Pinpoint the cell where the given text exists, returning its [x, y] midpoint coordinate. 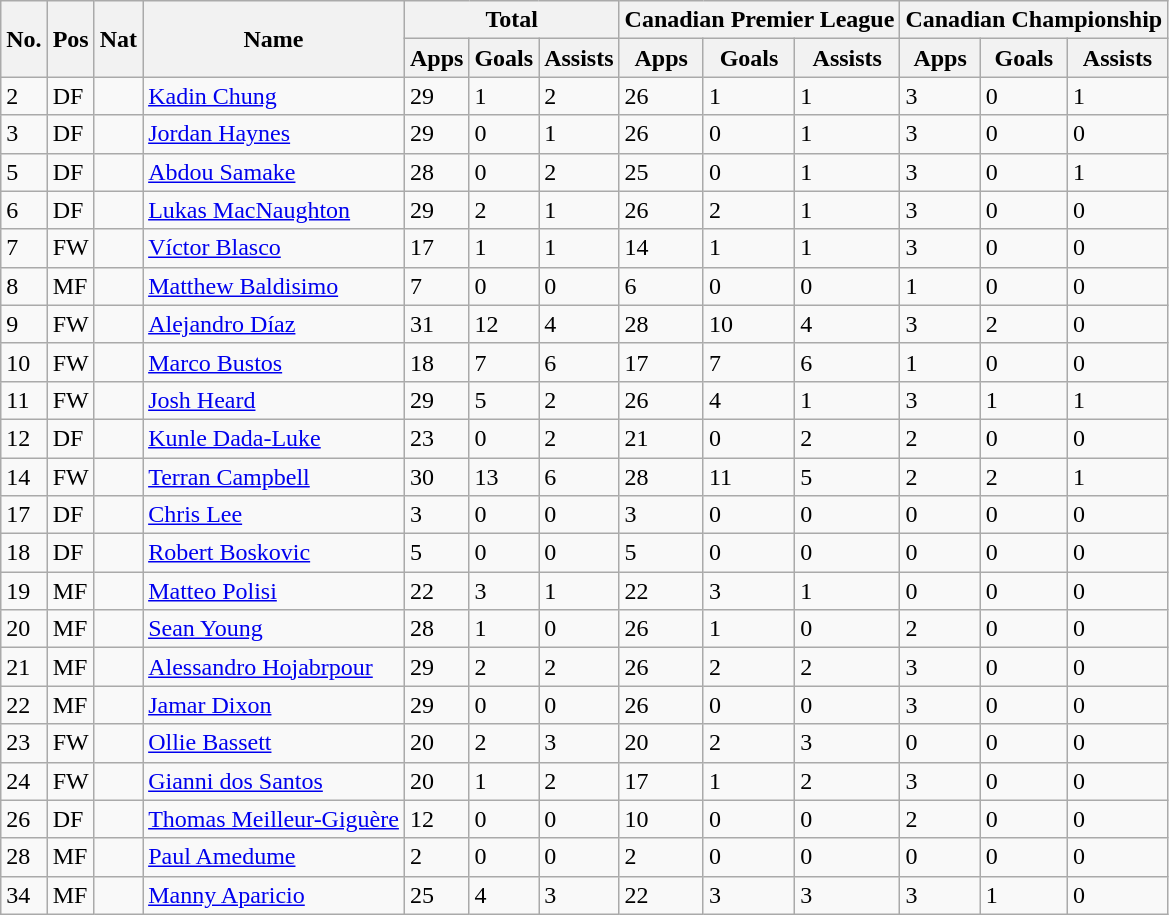
Alejandro Díaz [274, 324]
No. [24, 39]
9 [24, 324]
13 [504, 477]
Abdou Samake [274, 172]
Ollie Bassett [274, 743]
Marco Bustos [274, 362]
Robert Boskovic [274, 553]
Kunle Dada-Luke [274, 438]
Josh Heard [274, 400]
Chris Lee [274, 515]
Gianni dos Santos [274, 781]
Canadian Premier League [760, 20]
Alessandro Hojabrpour [274, 667]
Pos [70, 39]
Jamar Dixon [274, 705]
19 [24, 591]
Nat [118, 39]
31 [436, 324]
Paul Amedume [274, 857]
30 [436, 477]
Víctor Blasco [274, 248]
Lukas MacNaughton [274, 210]
Kadin Chung [274, 96]
Jordan Haynes [274, 134]
Thomas Meilleur-Giguère [274, 819]
8 [24, 286]
Total [512, 20]
Terran Campbell [274, 477]
34 [24, 895]
24 [24, 781]
Matteo Polisi [274, 591]
Sean Young [274, 629]
Manny Aparicio [274, 895]
Canadian Championship [1034, 20]
Matthew Baldisimo [274, 286]
Name [274, 39]
